Return (x, y) of the center of cell containing provided text 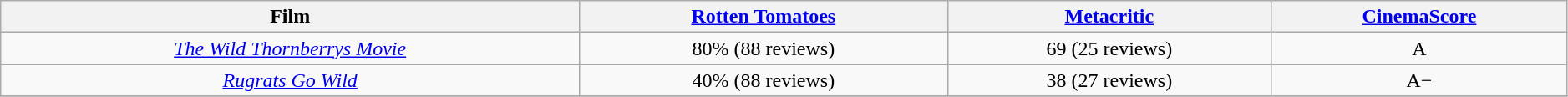
The Wild Thornberrys Movie (291, 48)
69 (25 reviews) (1109, 48)
38 (27 reviews) (1109, 80)
A (1420, 48)
CinemaScore (1420, 17)
80% (88 reviews) (764, 48)
Rotten Tomatoes (764, 17)
Film (291, 17)
Rugrats Go Wild (291, 80)
A− (1420, 80)
Metacritic (1109, 17)
40% (88 reviews) (764, 80)
